From the cell containing the given text, extract its center point as (x, y) coordinate. 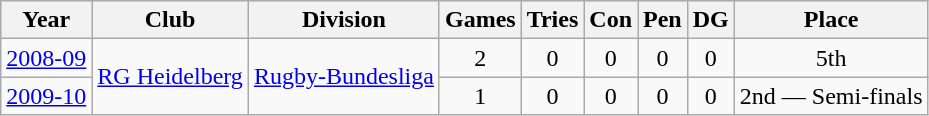
Pen (663, 20)
Division (344, 20)
Rugby-Bundesliga (344, 77)
DG (710, 20)
Games (480, 20)
Con (611, 20)
RG Heidelberg (170, 77)
1 (480, 96)
2nd — Semi-finals (831, 96)
Tries (552, 20)
Year (46, 20)
5th (831, 58)
2008-09 (46, 58)
2009-10 (46, 96)
2 (480, 58)
Club (170, 20)
Place (831, 20)
